Identify which cell holds the provided text, then report its [x, y] central coordinate. 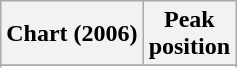
Chart (2006) [72, 34]
Peakposition [189, 34]
